Determine the [x, y] coordinate at the center of the cell enclosing the given text.  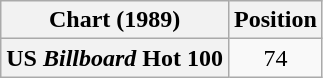
Position [276, 20]
74 [276, 58]
US Billboard Hot 100 [115, 58]
Chart (1989) [115, 20]
